Extract the (x, y) coordinate from the center of the cell holding the provided text.  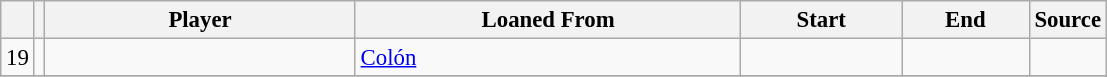
Colón (548, 58)
19 (18, 58)
Loaned From (548, 20)
Player (200, 20)
Start (822, 20)
End (966, 20)
Source (1068, 20)
